Output the (x, y) coordinate of the center of the cell containing the given text.  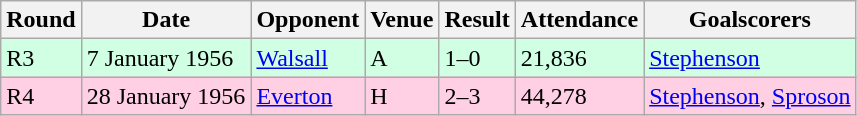
Walsall (308, 58)
Everton (308, 96)
R4 (41, 96)
21,836 (579, 58)
Stephenson, Sproson (750, 96)
28 January 1956 (166, 96)
Attendance (579, 20)
7 January 1956 (166, 58)
Round (41, 20)
Venue (402, 20)
Date (166, 20)
H (402, 96)
44,278 (579, 96)
Result (477, 20)
Goalscorers (750, 20)
2–3 (477, 96)
Opponent (308, 20)
Stephenson (750, 58)
1–0 (477, 58)
A (402, 58)
R3 (41, 58)
